Provide the [X, Y] coordinate of the cell's center where the given text is located.  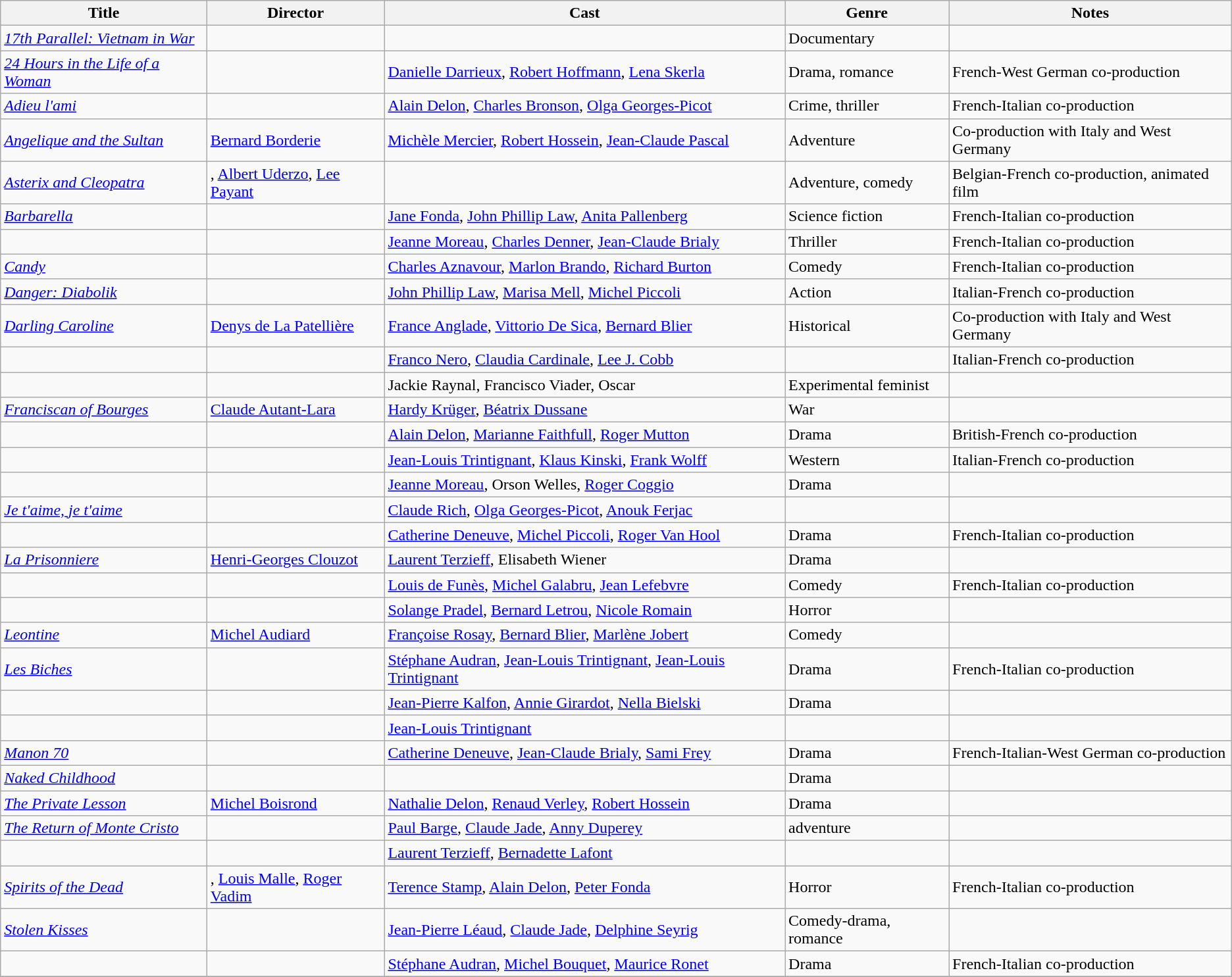
Notes [1091, 13]
Nathalie Delon, Renaud Verley, Robert Hossein [584, 803]
Manon 70 [104, 753]
French-Italian-West German co-production [1091, 753]
Angelique and the Sultan [104, 139]
Jean-Louis Trintignant, Klaus Kinski, Frank Wolff [584, 460]
Leontine [104, 635]
Alain Delon, Charles Bronson, Olga Georges-Picot [584, 106]
Danielle Darrieux, Robert Hoffmann, Lena Skerla [584, 72]
Jean-Pierre Léaud, Claude Jade, Delphine Seyrig [584, 930]
French-West German co-production [1091, 72]
Action [867, 291]
Françoise Rosay, Bernard Blier, Marlène Jobert [584, 635]
Barbarella [104, 216]
John Phillip Law, Marisa Mell, Michel Piccoli [584, 291]
Cast [584, 13]
Spirits of the Dead [104, 887]
Les Biches [104, 668]
Comedy-drama, romance [867, 930]
Stéphane Audran, Jean-Louis Trintignant, Jean-Louis Trintignant [584, 668]
Experimental feminist [867, 385]
Darling Caroline [104, 325]
Science fiction [867, 216]
Claude Rich, Olga Georges-Picot, Anouk Ferjac [584, 510]
Documentary [867, 38]
Adventure, comedy [867, 183]
Jean-Pierre Kalfon, Annie Girardot, Nella Bielski [584, 703]
Title [104, 13]
24 Hours in the Life of a Woman [104, 72]
Jackie Raynal, Francisco Viader, Oscar [584, 385]
Laurent Terzieff, Bernadette Lafont [584, 853]
Charles Aznavour, Marlon Brando, Richard Burton [584, 266]
Henri-Georges Clouzot [295, 560]
Naked Childhood [104, 778]
Catherine Deneuve, Jean-Claude Brialy, Sami Frey [584, 753]
Paul Barge, Claude Jade, Anny Duperey [584, 828]
Western [867, 460]
Laurent Terzieff, Elisabeth Wiener [584, 560]
Louis de Funès, Michel Galabru, Jean Lefebvre [584, 585]
Michèle Mercier, Robert Hossein, Jean-Claude Pascal [584, 139]
Candy [104, 266]
The Return of Monte Cristo [104, 828]
Belgian-French co-production, animated film [1091, 183]
Drama, romance [867, 72]
Solange Pradel, Bernard Letrou, Nicole Romain [584, 610]
17th Parallel: Vietnam in War [104, 38]
Denys de La Patellière [295, 325]
War [867, 410]
Jean-Louis Trintignant [584, 728]
Jeanne Moreau, Orson Welles, Roger Coggio [584, 485]
Alain Delon, Marianne Faithfull, Roger Mutton [584, 435]
France Anglade, Vittorio De Sica, Bernard Blier [584, 325]
Thriller [867, 241]
Adieu l'ami [104, 106]
Director [295, 13]
Jeanne Moreau, Charles Denner, Jean-Claude Brialy [584, 241]
Stéphane Audran, Michel Bouquet, Maurice Ronet [584, 964]
Bernard Borderie [295, 139]
, Louis Malle, Roger Vadim [295, 887]
Asterix and Cleopatra [104, 183]
Franco Nero, Claudia Cardinale, Lee J. Cobb [584, 359]
Michel Boisrond [295, 803]
Danger: Diabolik [104, 291]
Terence Stamp, Alain Delon, Peter Fonda [584, 887]
Franciscan of Bourges [104, 410]
British-French co-production [1091, 435]
Michel Audiard [295, 635]
La Prisonniere [104, 560]
Jane Fonda, John Phillip Law, Anita Pallenberg [584, 216]
Crime, thriller [867, 106]
, Albert Uderzo, Lee Payant [295, 183]
Adventure [867, 139]
Historical [867, 325]
Stolen Kisses [104, 930]
Claude Autant-Lara [295, 410]
The Private Lesson [104, 803]
Je t'aime, je t'aime [104, 510]
adventure [867, 828]
Catherine Deneuve, Michel Piccoli, Roger Van Hool [584, 535]
Genre [867, 13]
Hardy Krüger, Béatrix Dussane [584, 410]
